Return [x, y] of the center of cell containing provided text 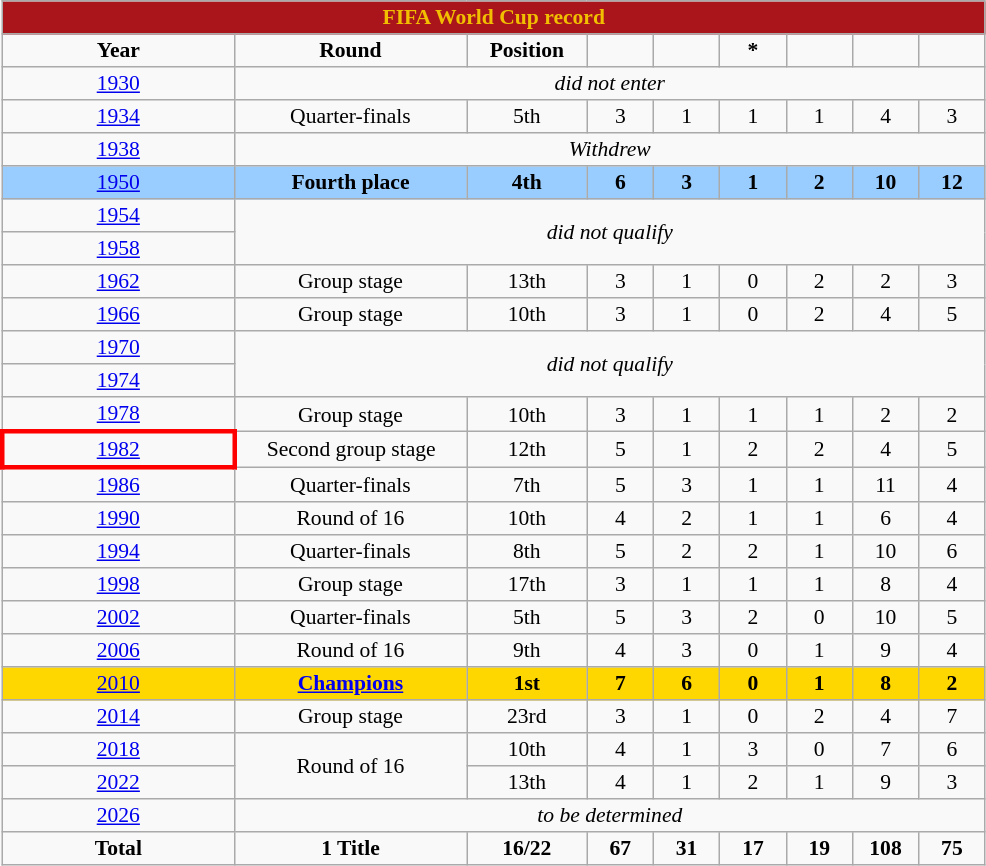
1994 [118, 552]
FIFA World Cup record [494, 18]
2006 [118, 650]
11 [885, 484]
Withdrew [610, 150]
17th [526, 584]
16/22 [526, 848]
to be determined [610, 816]
12 [952, 182]
Year [118, 50]
1966 [118, 314]
1950 [118, 182]
1990 [118, 518]
Champions [350, 684]
Fourth place [350, 182]
2018 [118, 750]
7th [526, 484]
2010 [118, 684]
4th [526, 182]
Position [526, 50]
1934 [118, 116]
1978 [118, 414]
1958 [118, 248]
1970 [118, 348]
1974 [118, 380]
108 [885, 848]
Round [350, 50]
did not enter [610, 84]
1st [526, 684]
Total [118, 848]
12th [526, 449]
Second group stage [350, 449]
1962 [118, 282]
1986 [118, 484]
2022 [118, 782]
2002 [118, 618]
17 [753, 848]
1998 [118, 584]
19 [819, 848]
* [753, 50]
2014 [118, 716]
75 [952, 848]
23rd [526, 716]
67 [620, 848]
8th [526, 552]
2026 [118, 816]
1 Title [350, 848]
1954 [118, 216]
9th [526, 650]
1982 [118, 449]
31 [686, 848]
1938 [118, 150]
1930 [118, 84]
